From the cell containing the given text, extract its center point as [X, Y] coordinate. 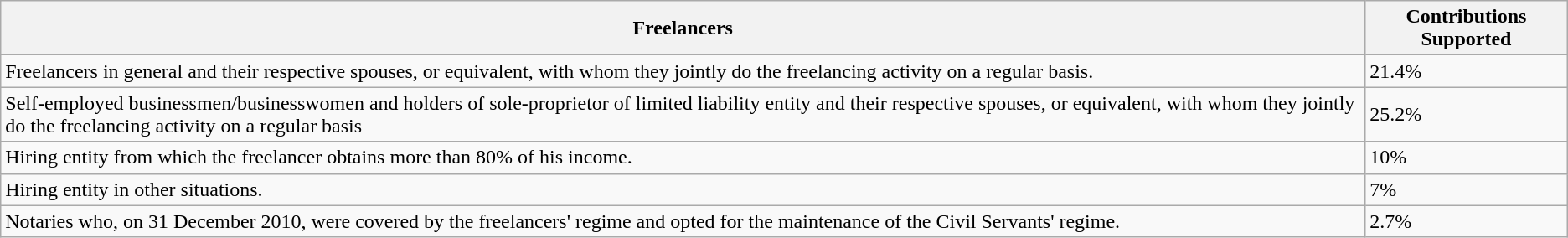
25.2% [1467, 114]
Freelancers [683, 28]
2.7% [1467, 221]
21.4% [1467, 71]
Notaries who, on 31 December 2010, were covered by the freelancers' regime and opted for the maintenance of the Civil Servants' regime. [683, 221]
Freelancers in general and their respective spouses, or equivalent, with whom they jointly do the freelancing activity on a regular basis. [683, 71]
Hiring entity in other situations. [683, 189]
7% [1467, 189]
10% [1467, 158]
Contributions Supported [1467, 28]
Hiring entity from which the freelancer obtains more than 80% of his income. [683, 158]
